Extract the (X, Y) coordinate from the center of the cell holding the provided text.  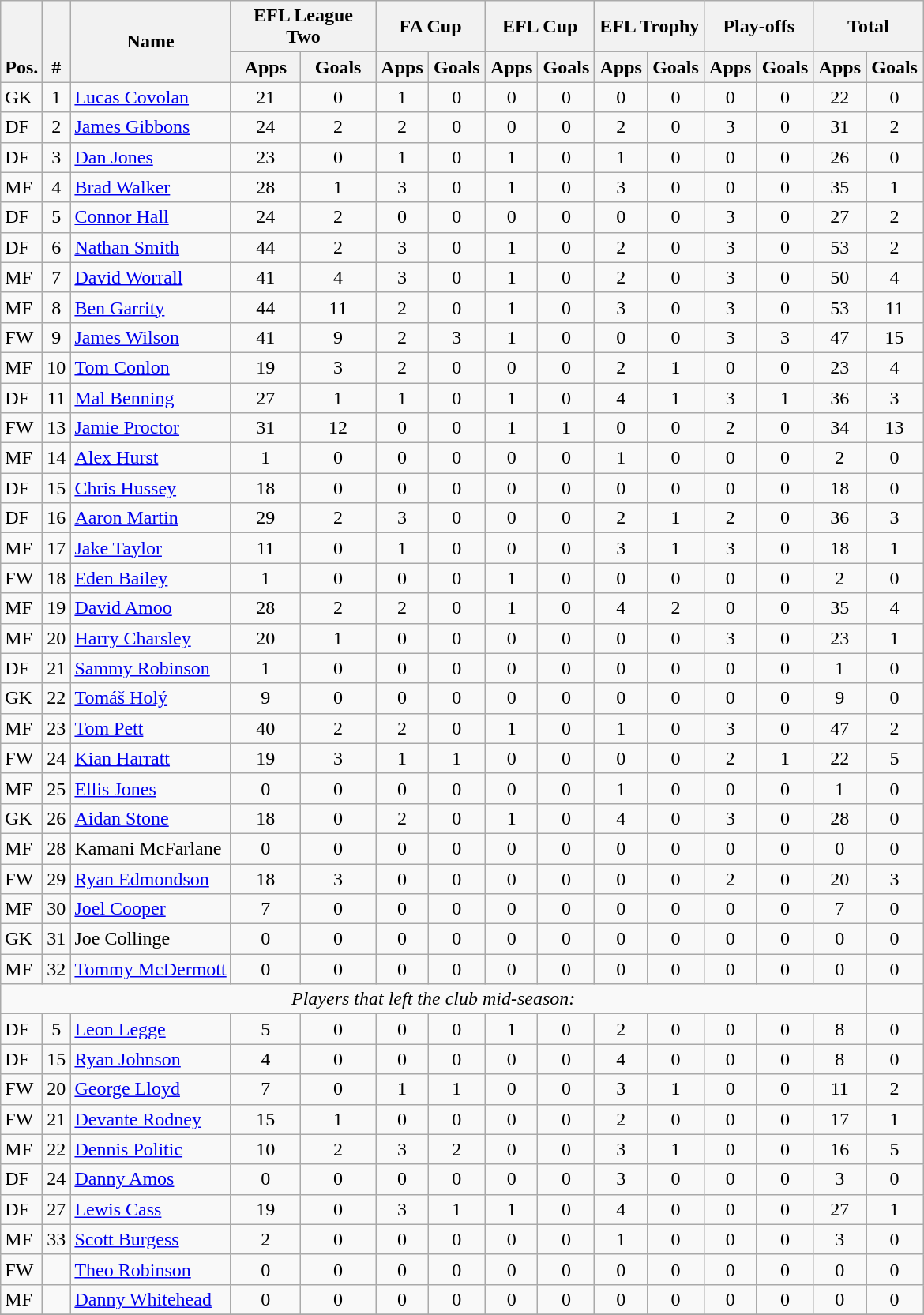
Tom Conlon (150, 367)
EFL Cup (540, 27)
50 (840, 277)
Dan Jones (150, 157)
Sammy Robinson (150, 668)
Danny Whitehead (150, 1299)
Connor Hall (150, 217)
Alex Hurst (150, 458)
Devante Rodney (150, 1119)
Dennis Politic (150, 1149)
David Amoo (150, 608)
Kian Harratt (150, 758)
Play-offs (758, 27)
Ben Garrity (150, 307)
Ellis Jones (150, 788)
14 (57, 458)
EFL League Two (303, 27)
32 (57, 969)
33 (57, 1239)
Theo Robinson (150, 1269)
Aidan Stone (150, 818)
Eden Bailey (150, 578)
Jake Taylor (150, 548)
Tommy McDermott (150, 969)
Brad Walker (150, 187)
Leon Legge (150, 1029)
James Wilson (150, 337)
30 (57, 909)
Tom Pett (150, 728)
6 (57, 247)
Players that left the club mid-season: (434, 999)
12 (338, 428)
Joel Cooper (150, 909)
Ryan Johnson (150, 1059)
Lewis Cass (150, 1209)
Joe Collinge (150, 939)
25 (57, 788)
Lucas Covolan (150, 97)
Chris Hussey (150, 488)
FA Cup (431, 27)
Mal Benning (150, 397)
# (57, 41)
David Worrall (150, 277)
Jamie Proctor (150, 428)
George Lloyd (150, 1089)
EFL Trophy (649, 27)
Harry Charsley (150, 638)
Name (150, 41)
Scott Burgess (150, 1239)
Total (869, 27)
Tomáš Holý (150, 698)
Danny Amos (150, 1179)
Pos. (22, 41)
Kamani McFarlane (150, 848)
34 (840, 428)
James Gibbons (150, 127)
40 (265, 728)
Aaron Martin (150, 518)
Nathan Smith (150, 247)
Ryan Edmondson (150, 879)
